Search for the cell housing the specified text and yield its (x, y) center coordinate. 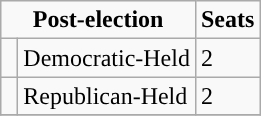
Democratic-Held (107, 58)
Post-election (98, 20)
Seats (227, 20)
Republican-Held (107, 96)
